Identify which cell holds the provided text, then report its (X, Y) central coordinate. 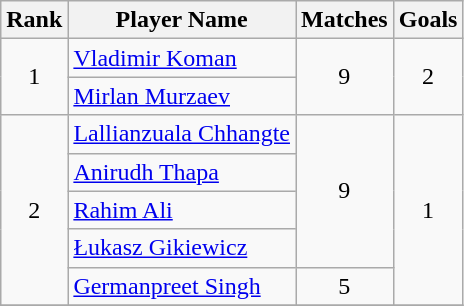
Germanpreet Singh (182, 286)
Lallianzuala Chhangte (182, 134)
Vladimir Koman (182, 58)
Łukasz Gikiewicz (182, 248)
Matches (345, 20)
5 (345, 286)
Goals (428, 20)
Rank (34, 20)
Rahim Ali (182, 210)
Mirlan Murzaev (182, 96)
Player Name (182, 20)
Anirudh Thapa (182, 172)
